From the cell containing the given text, extract its center point as (X, Y) coordinate. 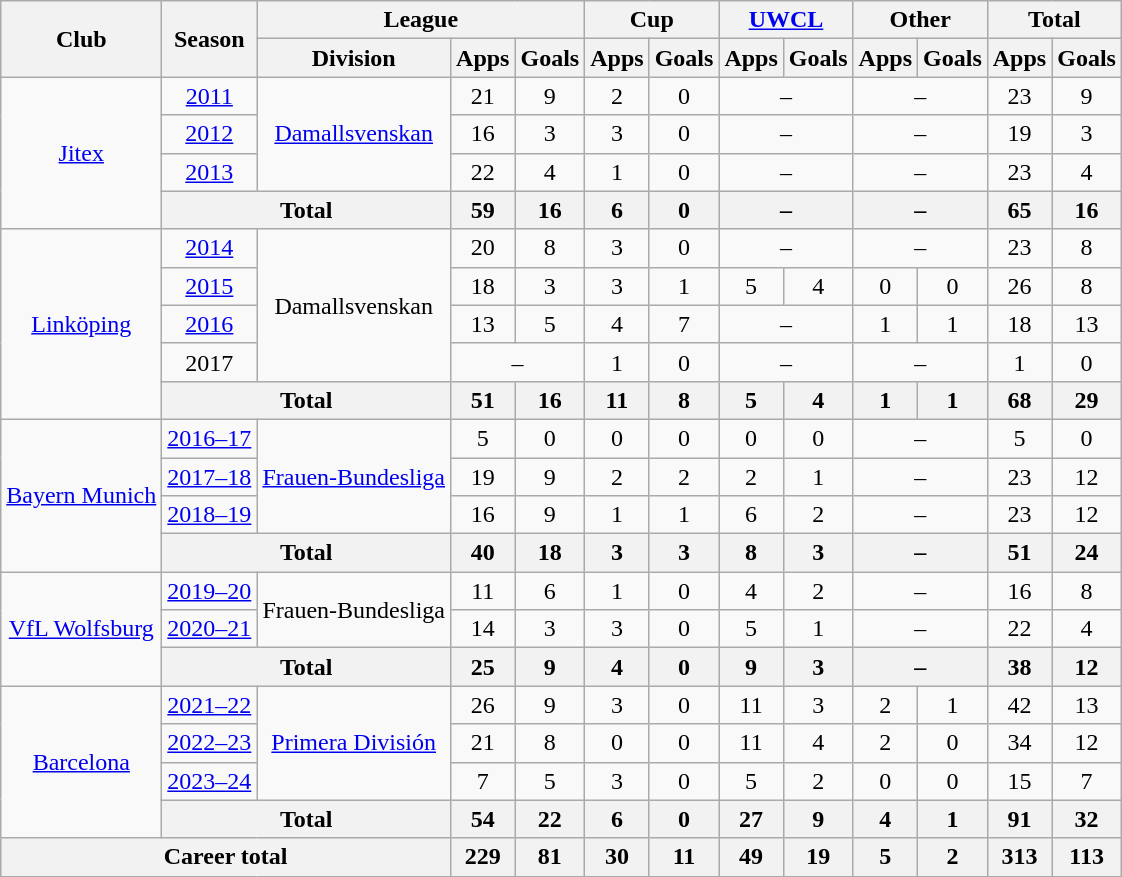
2012 (210, 134)
65 (1019, 210)
24 (1087, 553)
Career total (226, 857)
30 (617, 857)
2017 (210, 362)
2014 (210, 248)
Bayern Munich (82, 495)
38 (1019, 667)
2018–19 (210, 515)
91 (1019, 819)
42 (1019, 705)
Cup (652, 20)
UWCL (786, 20)
2022–23 (210, 743)
40 (483, 553)
Season (210, 39)
2015 (210, 286)
27 (751, 819)
54 (483, 819)
32 (1087, 819)
313 (1019, 857)
Primera División (354, 743)
2021–22 (210, 705)
Other (920, 20)
81 (550, 857)
Division (354, 58)
2016 (210, 324)
25 (483, 667)
68 (1019, 400)
VfL Wolfsburg (82, 629)
Jitex (82, 153)
20 (483, 248)
2019–20 (210, 591)
29 (1087, 400)
14 (483, 629)
2023–24 (210, 781)
2017–18 (210, 477)
59 (483, 210)
League (421, 20)
49 (751, 857)
2011 (210, 96)
2013 (210, 172)
2020–21 (210, 629)
34 (1019, 743)
Linköping (82, 324)
15 (1019, 781)
2016–17 (210, 438)
Barcelona (82, 762)
Club (82, 39)
229 (483, 857)
113 (1087, 857)
